Return the [X, Y] coordinate for the center point of the cell that contains the specified text.  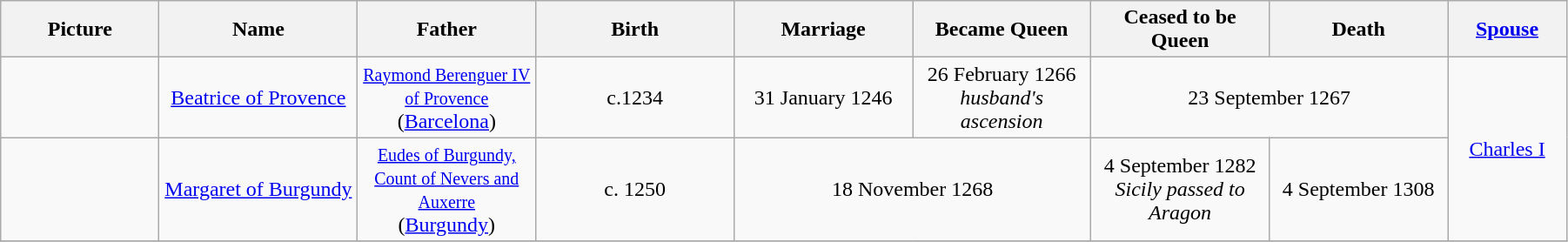
Name [258, 30]
Ceased to be Queen [1180, 30]
18 November 1268 [913, 190]
Became Queen [1002, 30]
Spouse [1507, 30]
c. 1250 [635, 190]
Death [1359, 30]
Raymond Berenguer IV of Provence (Barcelona) [447, 97]
4 September 1282Sicily passed to Aragon [1180, 190]
4 September 1308 [1359, 190]
Birth [635, 30]
c.1234 [635, 97]
Father [447, 30]
23 September 1267 [1270, 97]
31 January 1246 [823, 97]
Picture [80, 30]
Eudes of Burgundy, Count of Nevers and Auxerre (Burgundy) [447, 190]
26 February 1266husband's ascension [1002, 97]
Charles I [1507, 150]
Beatrice of Provence [258, 97]
Marriage [823, 30]
Margaret of Burgundy [258, 190]
